Scan for the cell matching the given text and deliver its (x, y) coordinate at center. 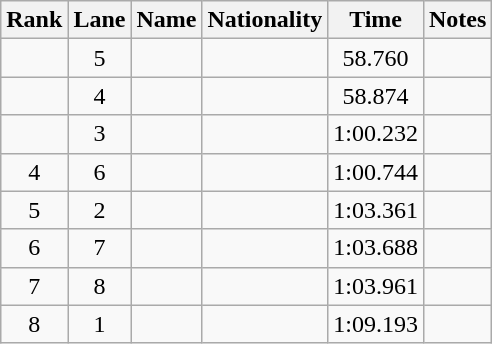
58.874 (376, 96)
Name (166, 20)
1:00.232 (376, 134)
Time (376, 20)
58.760 (376, 58)
1:09.193 (376, 324)
Lane (100, 20)
Nationality (265, 20)
1:03.361 (376, 210)
Notes (457, 20)
3 (100, 134)
1:03.961 (376, 286)
Rank (34, 20)
1:03.688 (376, 248)
2 (100, 210)
1 (100, 324)
1:00.744 (376, 172)
